Detect which cell encompasses the target text, then output its [x, y] center coordinate. 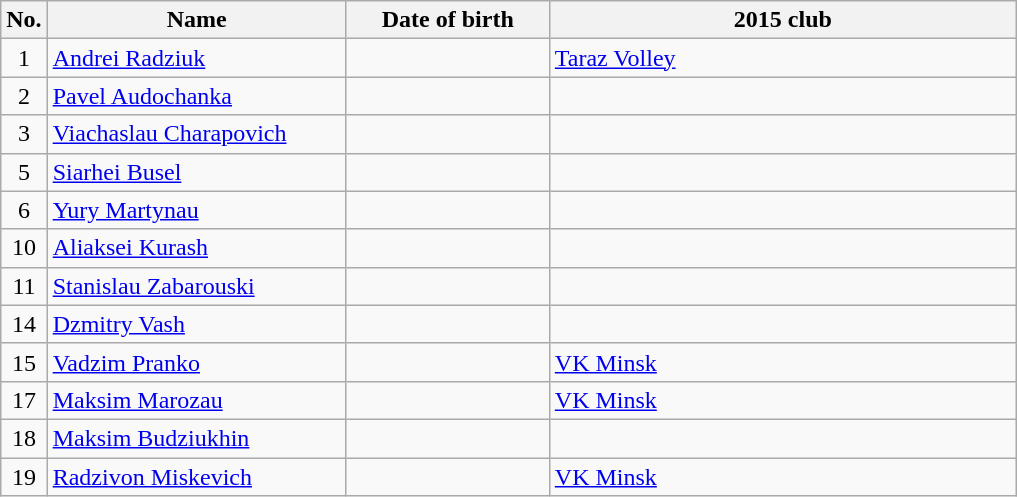
Dzmitry Vash [196, 324]
Date of birth [448, 20]
No. [24, 20]
19 [24, 477]
17 [24, 400]
11 [24, 286]
3 [24, 134]
6 [24, 210]
Maksim Marozau [196, 400]
Andrei Radziuk [196, 58]
Siarhei Busel [196, 172]
1 [24, 58]
Name [196, 20]
2 [24, 96]
Stanislau Zabarouski [196, 286]
Yury Martynau [196, 210]
5 [24, 172]
Aliaksei Kurash [196, 248]
Vadzim Pranko [196, 362]
Maksim Budziukhin [196, 438]
14 [24, 324]
Radzivon Miskevich [196, 477]
Viachaslau Charapovich [196, 134]
18 [24, 438]
Taraz Volley [782, 58]
15 [24, 362]
2015 club [782, 20]
10 [24, 248]
Pavel Audochanka [196, 96]
